Return (X, Y) of the center of cell containing provided text 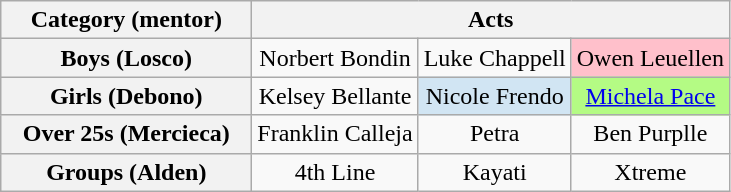
Xtreme (650, 172)
Girls (Debono) (126, 96)
Luke Chappell (494, 58)
Over 25s (Mercieca) (126, 134)
Nicole Frendo (494, 96)
Boys (Losco) (126, 58)
Category (mentor) (126, 20)
Groups (Alden) (126, 172)
Acts (491, 20)
Michela Pace (650, 96)
Owen Leuellen (650, 58)
Norbert Bondin (335, 58)
Kelsey Bellante (335, 96)
Franklin Calleja (335, 134)
4th Line (335, 172)
Ben Purplle (650, 134)
Kayati (494, 172)
Petra (494, 134)
